Return the (X, Y) coordinate for the center point of the cell that contains the specified text.  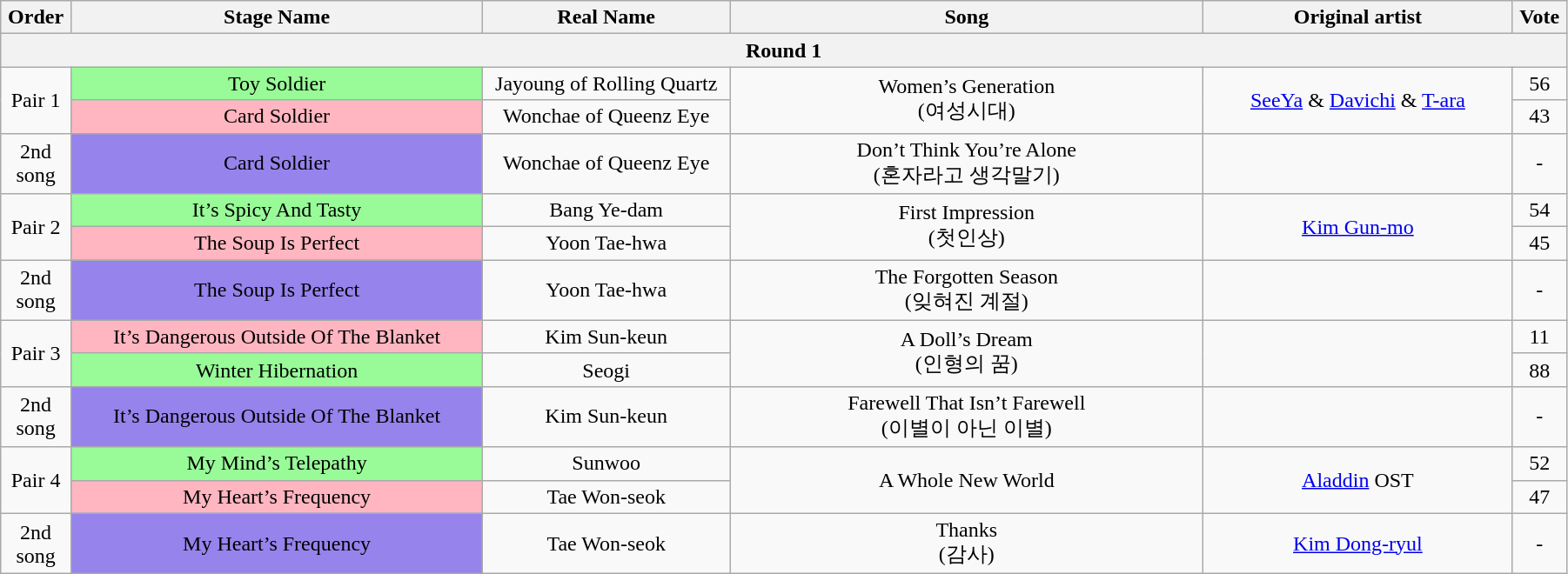
88 (1540, 370)
Round 1 (784, 50)
Kim Dong-ryul (1357, 544)
Sunwoo (606, 464)
Thanks(감사) (967, 544)
43 (1540, 117)
11 (1540, 337)
52 (1540, 464)
Original artist (1357, 17)
Pair 3 (37, 353)
54 (1540, 210)
Women’s Generation(여성시대) (967, 100)
Seogi (606, 370)
Pair 1 (37, 100)
A Doll’s Dream(인형의 꿈) (967, 353)
Aladdin OST (1357, 480)
SeeYa & Davichi & T-ara (1357, 100)
45 (1540, 244)
Stage Name (277, 17)
47 (1540, 497)
Pair 2 (37, 227)
Vote (1540, 17)
Farewell That Isn’t Farewell(이별이 아닌 이별) (967, 417)
Order (37, 17)
Jayoung of Rolling Quartz (606, 83)
It’s Spicy And Tasty (277, 210)
Real Name (606, 17)
Winter Hibernation (277, 370)
Song (967, 17)
A Whole New World (967, 480)
My Mind’s Telepathy (277, 464)
Pair 4 (37, 480)
Bang Ye-dam (606, 210)
Toy Soldier (277, 83)
Kim Gun-mo (1357, 227)
56 (1540, 83)
Don’t Think You’re Alone(혼자라고 생각말기) (967, 164)
First Impression(첫인상) (967, 227)
The Forgotten Season(잊혀진 계절) (967, 290)
